Return the [X, Y] coordinate for the center point of the cell that contains the specified text.  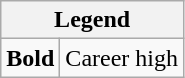
Legend [92, 20]
Career high [122, 58]
Bold [30, 58]
